Find where the given text appears and provide that cell's center as (X, Y) coordinate. 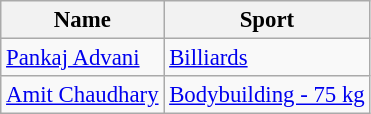
Name (82, 20)
Amit Chaudhary (82, 95)
Pankaj Advani (82, 58)
Sport (267, 20)
Bodybuilding - 75 kg (267, 95)
Billiards (267, 58)
